Search for the cell housing the specified text and yield its (X, Y) center coordinate. 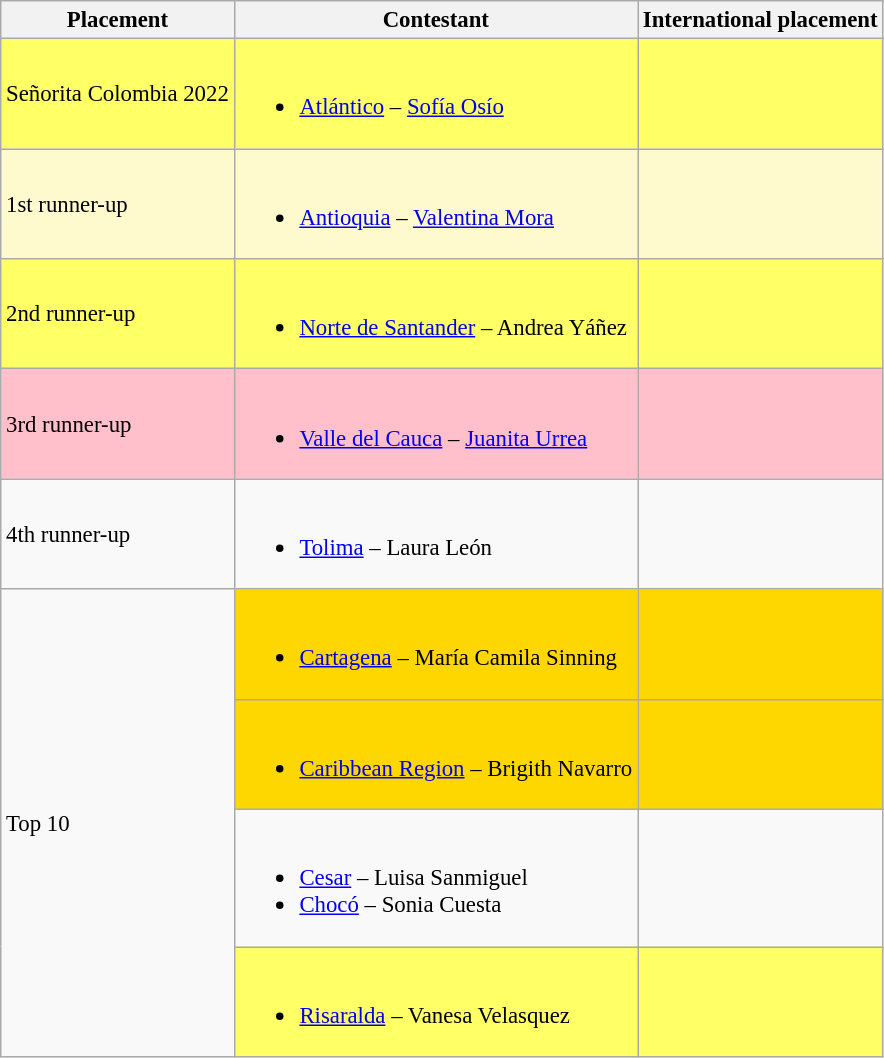
Contestant (436, 20)
Tolima – Laura León (436, 534)
Cartagena – María Camila Sinning (436, 644)
2nd runner-up (118, 314)
Placement (118, 20)
4th runner-up (118, 534)
Caribbean Region – Brigith Navarro (436, 754)
Top 10 (118, 823)
Risaralda – Vanesa Velasquez (436, 1002)
Valle del Cauca – Juanita Urrea (436, 424)
Atlántico – Sofía Osío (436, 94)
1st runner-up (118, 204)
International placement (760, 20)
3rd runner-up (118, 424)
Antioquia – Valentina Mora (436, 204)
Señorita Colombia 2022 (118, 94)
Cesar – Luisa SanmiguelChocó – Sonia Cuesta (436, 878)
Norte de Santander – Andrea Yáñez (436, 314)
